Scan for the cell matching the given text and deliver its (x, y) coordinate at center. 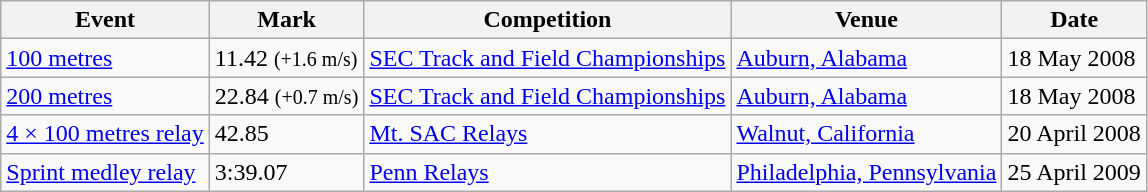
Sprint medley relay (106, 172)
20 April 2008 (1074, 134)
Walnut, California (866, 134)
100 metres (106, 58)
42.85 (286, 134)
200 metres (106, 96)
Event (106, 20)
Mark (286, 20)
Date (1074, 20)
25 April 2009 (1074, 172)
Mt. SAC Relays (548, 134)
Venue (866, 20)
3:39.07 (286, 172)
Philadelphia, Pennsylvania (866, 172)
Penn Relays (548, 172)
22.84 (+0.7 m/s) (286, 96)
Competition (548, 20)
11.42 (+1.6 m/s) (286, 58)
4 × 100 metres relay (106, 134)
